Detect which cell encompasses the target text, then output its (x, y) center coordinate. 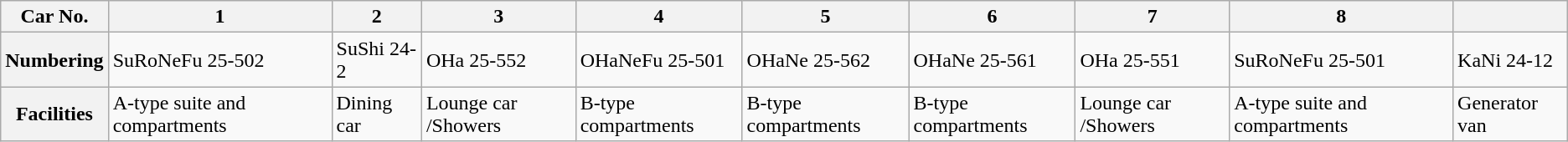
OHaNe 25-561 (992, 60)
SuRoNeFu 25-502 (219, 60)
2 (377, 17)
4 (658, 17)
Numbering (54, 60)
7 (1153, 17)
Generator van (1511, 114)
OHa 25-551 (1153, 60)
OHa 25-552 (498, 60)
KaNi 24-12 (1511, 60)
Facilities (54, 114)
SuShi 24-2 (377, 60)
OHaNeFu 25-501 (658, 60)
5 (826, 17)
3 (498, 17)
8 (1342, 17)
Dining car (377, 114)
OHaNe 25-562 (826, 60)
SuRoNeFu 25-501 (1342, 60)
1 (219, 17)
6 (992, 17)
Car No. (54, 17)
